Detect which cell encompasses the target text, then output its (x, y) center coordinate. 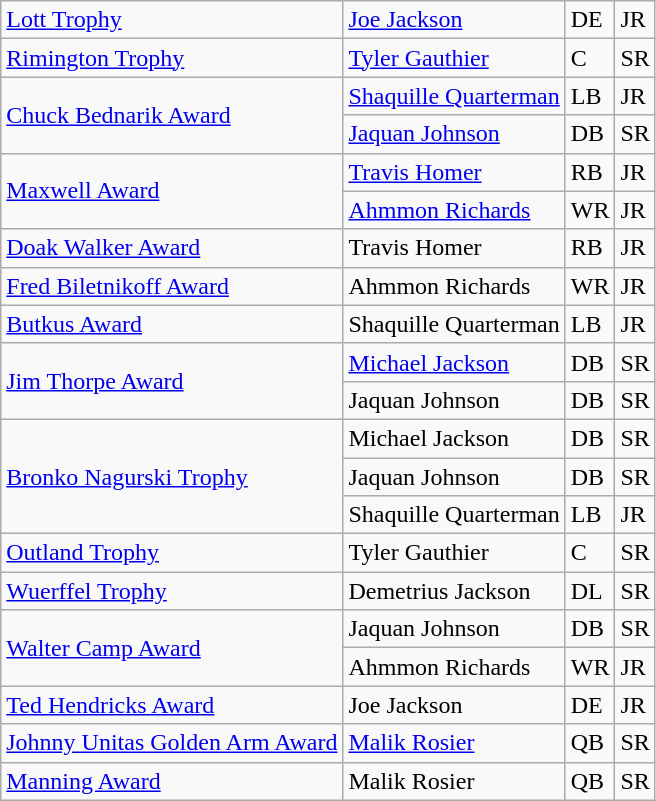
Manning Award (172, 781)
Wuerffel Trophy (172, 591)
Lott Trophy (172, 20)
Maxwell Award (172, 191)
Jim Thorpe Award (172, 381)
Johnny Unitas Golden Arm Award (172, 743)
Bronko Nagurski Trophy (172, 476)
Butkus Award (172, 324)
DL (590, 591)
Doak Walker Award (172, 248)
Demetrius Jackson (454, 591)
Chuck Bednarik Award (172, 115)
Walter Camp Award (172, 648)
Outland Trophy (172, 553)
Ted Hendricks Award (172, 705)
Fred Biletnikoff Award (172, 286)
Rimington Trophy (172, 58)
